Locate the cell with the specified text and output its [X, Y] center coordinate. 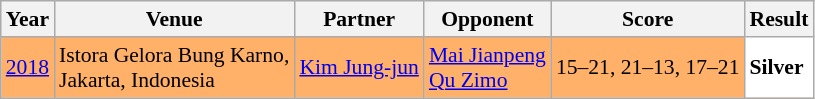
Mai Jianpeng Qu Zimo [488, 68]
Kim Jung-jun [358, 68]
Opponent [488, 19]
2018 [28, 68]
Result [778, 19]
Score [648, 19]
Year [28, 19]
Istora Gelora Bung Karno,Jakarta, Indonesia [174, 68]
Silver [778, 68]
Partner [358, 19]
Venue [174, 19]
15–21, 21–13, 17–21 [648, 68]
